Extract the (X, Y) coordinate from the center of the cell holding the provided text.  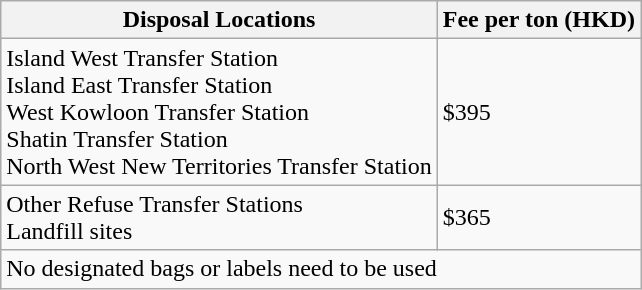
$365 (538, 218)
$395 (538, 112)
Disposal Locations (220, 20)
No designated bags or labels need to be used (321, 269)
Other Refuse Transfer StationsLandfill sites (220, 218)
Fee per ton (HKD) (538, 20)
